From the cell containing the given text, extract its center point as (x, y) coordinate. 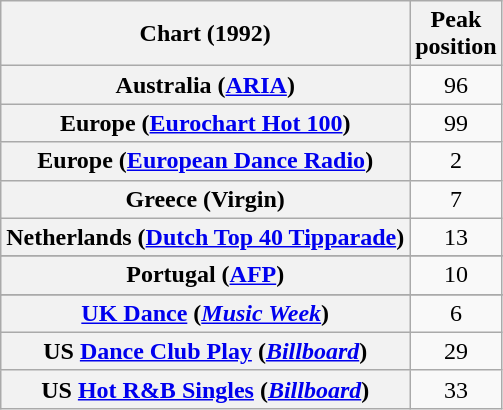
Chart (1992) (206, 34)
2 (456, 161)
Europe (Eurochart Hot 100) (206, 123)
13 (456, 237)
Peakposition (456, 34)
33 (456, 389)
US Hot R&B Singles (Billboard) (206, 389)
96 (456, 85)
Europe (European Dance Radio) (206, 161)
Greece (Virgin) (206, 199)
Australia (ARIA) (206, 85)
10 (456, 275)
Netherlands (Dutch Top 40 Tipparade) (206, 237)
UK Dance (Music Week) (206, 313)
99 (456, 123)
29 (456, 351)
Portugal (AFP) (206, 275)
US Dance Club Play (Billboard) (206, 351)
6 (456, 313)
7 (456, 199)
